Output the (X, Y) coordinate of the center of the cell containing the given text.  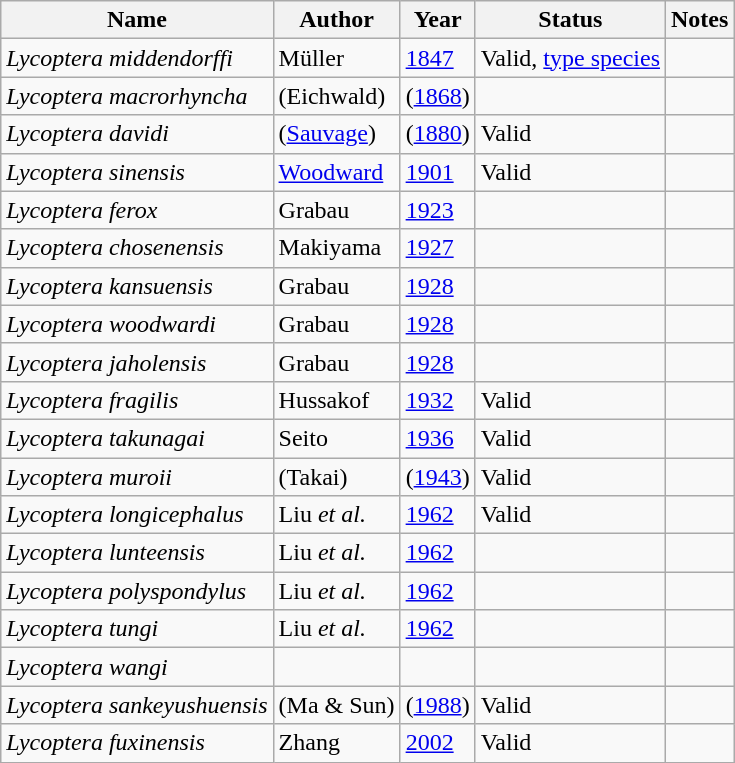
Lycoptera kansuensis (137, 286)
1847 (438, 58)
Lycoptera macrorhyncha (137, 96)
Hussakof (336, 400)
1901 (438, 172)
1932 (438, 400)
Müller (336, 58)
Year (438, 20)
Lycoptera sankeyushuensis (137, 705)
Lycoptera polyspondylus (137, 591)
Lycoptera middendorffi (137, 58)
(Ma & Sun) (336, 705)
(Eichwald) (336, 96)
1923 (438, 210)
Lycoptera wangi (137, 667)
Lycoptera davidi (137, 134)
(Sauvage) (336, 134)
2002 (438, 743)
Lycoptera takunagai (137, 438)
Lycoptera chosenensis (137, 248)
Notes (700, 20)
1936 (438, 438)
(1868) (438, 96)
Lycoptera tungi (137, 629)
Lycoptera jaholensis (137, 362)
Woodward (336, 172)
Lycoptera sinensis (137, 172)
Lycoptera lunteensis (137, 553)
Zhang (336, 743)
Makiyama (336, 248)
Lycoptera fuxinensis (137, 743)
Valid, type species (570, 58)
(1880) (438, 134)
Author (336, 20)
Lycoptera fragilis (137, 400)
Status (570, 20)
Lycoptera woodwardi (137, 324)
1927 (438, 248)
Lycoptera ferox (137, 210)
Lycoptera longicephalus (137, 515)
Name (137, 20)
(1943) (438, 477)
(Takai) (336, 477)
Seito (336, 438)
Lycoptera muroii (137, 477)
(1988) (438, 705)
